Detect which cell encompasses the target text, then output its (X, Y) center coordinate. 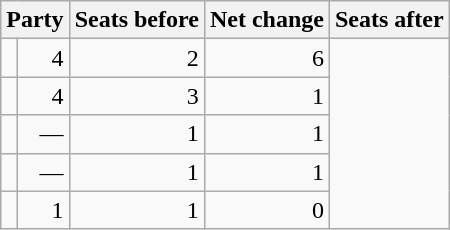
0 (266, 210)
Seats before (136, 20)
2 (136, 58)
6 (266, 58)
Net change (266, 20)
Party (35, 20)
3 (136, 96)
Seats after (389, 20)
